Identify which cell holds the provided text, then report its (x, y) central coordinate. 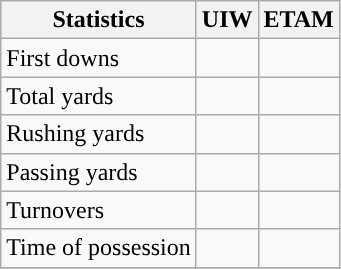
Total yards (99, 96)
First downs (99, 58)
Turnovers (99, 210)
UIW (227, 20)
Time of possession (99, 248)
Statistics (99, 20)
Passing yards (99, 172)
Rushing yards (99, 134)
ETAM (298, 20)
